Search for the cell housing the specified text and yield its (x, y) center coordinate. 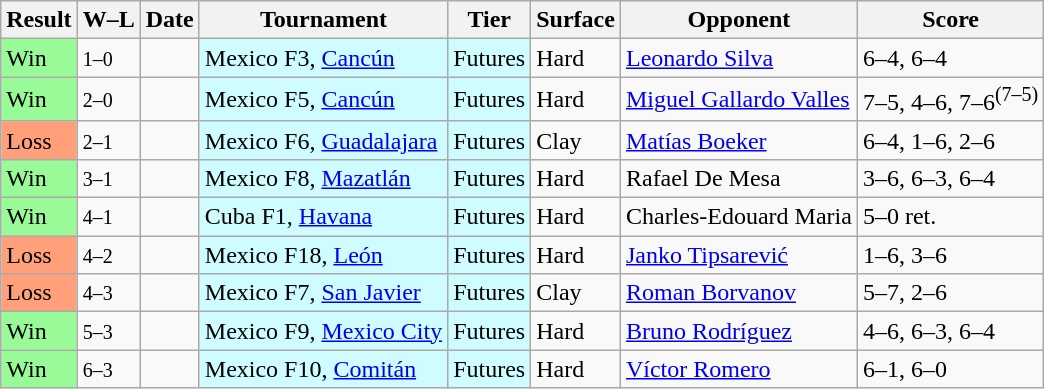
4–2 (108, 255)
6–4, 1–6, 2–6 (950, 140)
Leonardo Silva (738, 58)
Cuba F1, Havana (323, 217)
Matías Boeker (738, 140)
Janko Tipsarević (738, 255)
1–0 (108, 58)
Tournament (323, 20)
Mexico F9, Mexico City (323, 331)
Roman Borvanov (738, 293)
Bruno Rodríguez (738, 331)
7–5, 4–6, 7–6(7–5) (950, 100)
1–6, 3–6 (950, 255)
4–6, 6–3, 6–4 (950, 331)
Miguel Gallardo Valles (738, 100)
Mexico F8, Mazatlán (323, 178)
5–0 ret. (950, 217)
Mexico F5, Cancún (323, 100)
Score (950, 20)
5–3 (108, 331)
4–1 (108, 217)
3–1 (108, 178)
2–0 (108, 100)
6–4, 6–4 (950, 58)
Result (39, 20)
Opponent (738, 20)
5–7, 2–6 (950, 293)
Mexico F7, San Javier (323, 293)
Mexico F6, Guadalajara (323, 140)
6–1, 6–0 (950, 369)
3–6, 6–3, 6–4 (950, 178)
Date (170, 20)
Tier (490, 20)
Mexico F10, Comitán (323, 369)
6–3 (108, 369)
Surface (576, 20)
Charles-Edouard Maria (738, 217)
W–L (108, 20)
Mexico F18, León (323, 255)
Víctor Romero (738, 369)
2–1 (108, 140)
Rafael De Mesa (738, 178)
4–3 (108, 293)
Mexico F3, Cancún (323, 58)
